Detect which cell encompasses the target text, then output its (X, Y) center coordinate. 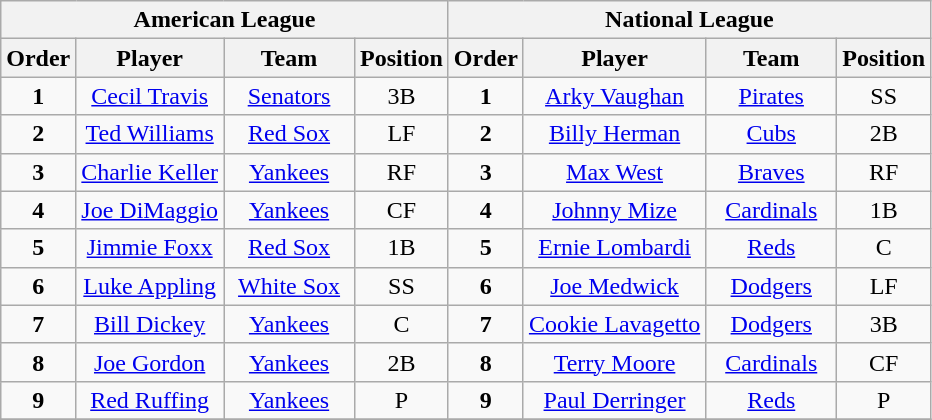
National League (689, 20)
Pirates (772, 96)
Charlie Keller (150, 172)
Paul Derringer (614, 400)
American League (225, 20)
Max West (614, 172)
Braves (772, 172)
Arky Vaughan (614, 96)
Jimmie Foxx (150, 248)
Cookie Lavagetto (614, 324)
Joe Gordon (150, 362)
Red Ruffing (150, 400)
Luke Appling (150, 286)
Joe DiMaggio (150, 210)
White Sox (290, 286)
Joe Medwick (614, 286)
Cubs (772, 134)
Bill Dickey (150, 324)
Ernie Lombardi (614, 248)
Cecil Travis (150, 96)
Senators (290, 96)
Billy Herman (614, 134)
Terry Moore (614, 362)
Ted Williams (150, 134)
Johnny Mize (614, 210)
